Identify which cell holds the provided text, then report its (x, y) central coordinate. 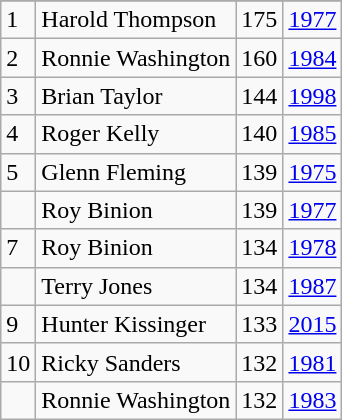
Brian Taylor (136, 96)
1 (18, 20)
133 (260, 324)
144 (260, 96)
2015 (312, 324)
10 (18, 362)
1998 (312, 96)
Roger Kelly (136, 134)
1981 (312, 362)
5 (18, 172)
2 (18, 58)
9 (18, 324)
1983 (312, 400)
175 (260, 20)
1975 (312, 172)
160 (260, 58)
4 (18, 134)
140 (260, 134)
Harold Thompson (136, 20)
1987 (312, 286)
Hunter Kissinger (136, 324)
Ricky Sanders (136, 362)
Glenn Fleming (136, 172)
7 (18, 248)
Terry Jones (136, 286)
1985 (312, 134)
1978 (312, 248)
3 (18, 96)
1984 (312, 58)
